Return the [X, Y] coordinate for the center point of the cell that contains the specified text.  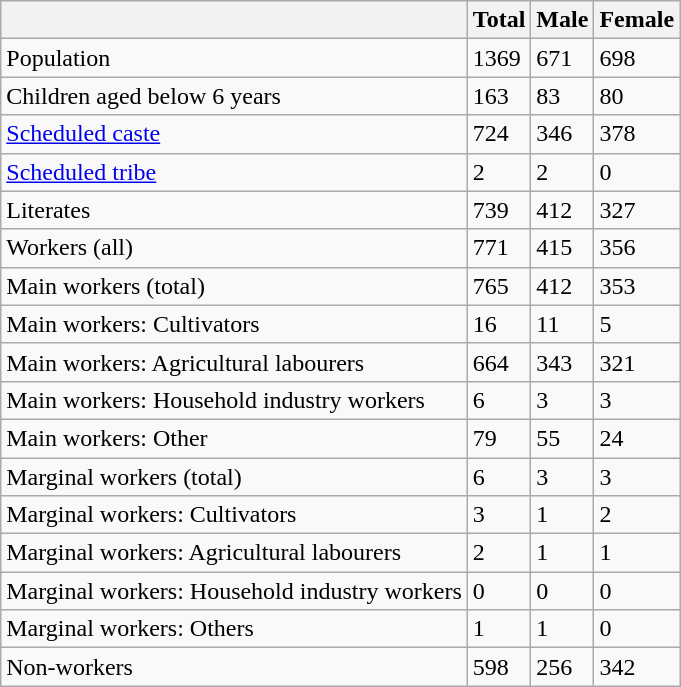
Population [234, 58]
671 [562, 58]
342 [637, 667]
Total [499, 20]
Main workers: Cultivators [234, 324]
Main workers: Agricultural labourers [234, 362]
Marginal workers (total) [234, 477]
724 [499, 134]
24 [637, 438]
Main workers: Household industry workers [234, 400]
Main workers (total) [234, 286]
771 [499, 248]
Main workers: Other [234, 438]
Male [562, 20]
321 [637, 362]
378 [637, 134]
11 [562, 324]
Female [637, 20]
Marginal workers: Agricultural labourers [234, 553]
79 [499, 438]
Children aged below 6 years [234, 96]
1369 [499, 58]
346 [562, 134]
Marginal workers: Others [234, 629]
Scheduled caste [234, 134]
16 [499, 324]
Scheduled tribe [234, 172]
415 [562, 248]
5 [637, 324]
Non-workers [234, 667]
327 [637, 210]
163 [499, 96]
739 [499, 210]
356 [637, 248]
Literates [234, 210]
698 [637, 58]
353 [637, 286]
83 [562, 96]
Workers (all) [234, 248]
765 [499, 286]
Marginal workers: Cultivators [234, 515]
256 [562, 667]
80 [637, 96]
598 [499, 667]
343 [562, 362]
664 [499, 362]
55 [562, 438]
Marginal workers: Household industry workers [234, 591]
